Identify which cell holds the provided text, then report its (x, y) central coordinate. 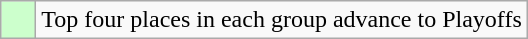
Top four places in each group advance to Playoffs (282, 20)
